From the cell containing the given text, extract its center point as [x, y] coordinate. 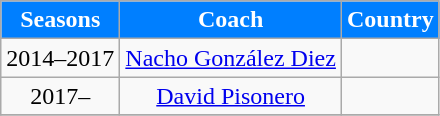
Coach [231, 20]
David Pisonero [231, 96]
2017– [60, 96]
Country [390, 20]
2014–2017 [60, 58]
Seasons [60, 20]
Nacho González Diez [231, 58]
